Determine the [X, Y] coordinate at the center of the cell enclosing the given text.  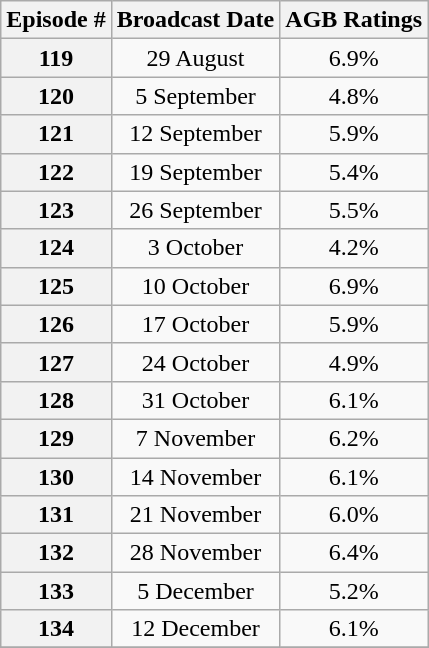
120 [56, 96]
126 [56, 324]
26 September [196, 210]
12 September [196, 134]
6.0% [354, 515]
125 [56, 286]
131 [56, 515]
5 September [196, 96]
3 October [196, 248]
129 [56, 438]
121 [56, 134]
17 October [196, 324]
Broadcast Date [196, 20]
5.4% [354, 172]
133 [56, 591]
12 December [196, 629]
127 [56, 362]
AGB Ratings [354, 20]
7 November [196, 438]
21 November [196, 515]
5 December [196, 591]
4.8% [354, 96]
4.2% [354, 248]
130 [56, 477]
31 October [196, 400]
19 September [196, 172]
122 [56, 172]
5.5% [354, 210]
4.9% [354, 362]
5.2% [354, 591]
29 August [196, 58]
123 [56, 210]
119 [56, 58]
124 [56, 248]
28 November [196, 553]
24 October [196, 362]
6.4% [354, 553]
132 [56, 553]
6.2% [354, 438]
134 [56, 629]
10 October [196, 286]
128 [56, 400]
Episode # [56, 20]
14 November [196, 477]
